Locate the cell with the specified text and output its [X, Y] center coordinate. 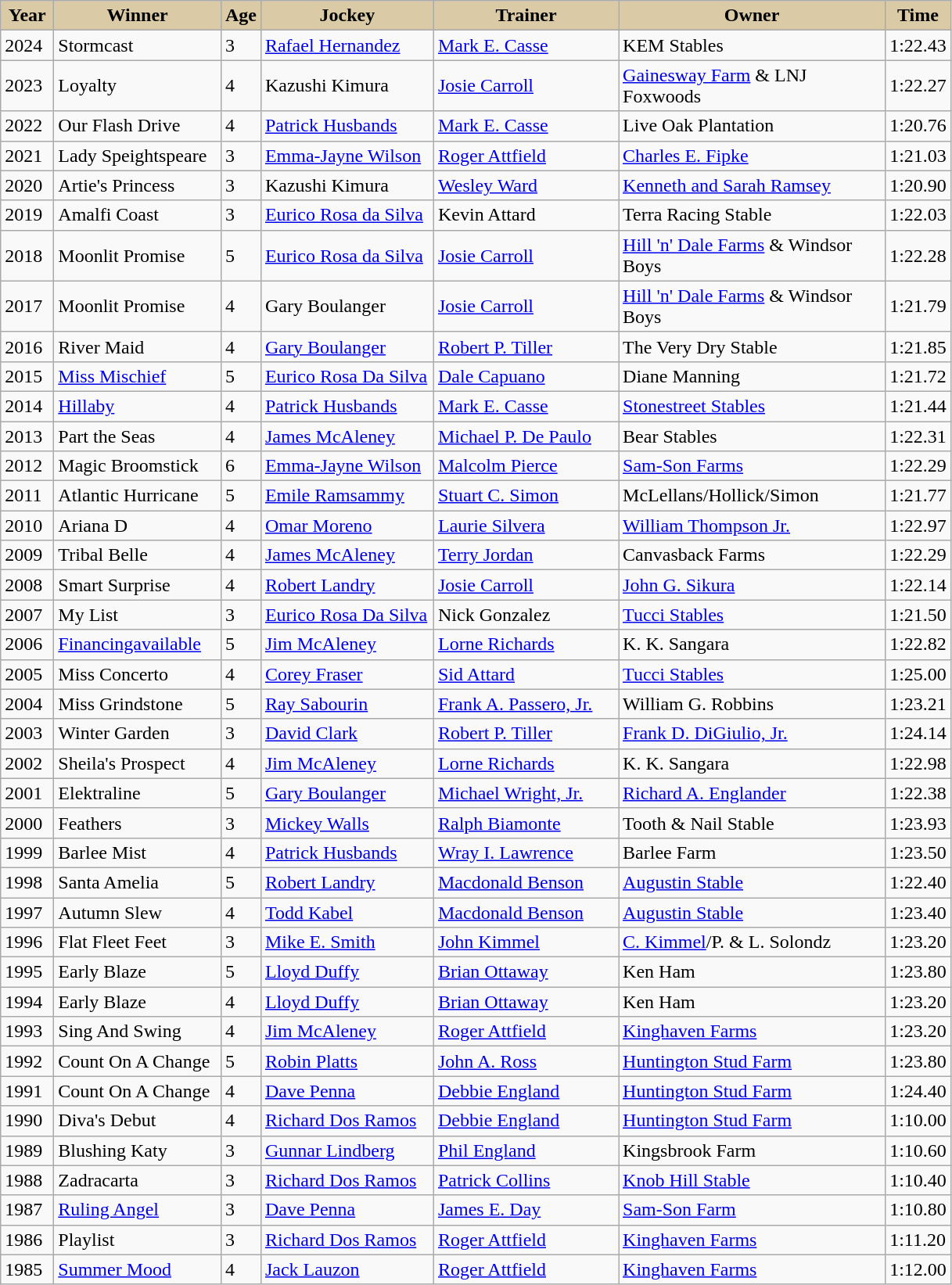
2005 [27, 674]
The Very Dry Stable [753, 346]
1989 [27, 1150]
Trainer [526, 16]
1986 [27, 1240]
2015 [27, 376]
Winner [138, 16]
Sing And Swing [138, 1032]
Mickey Walls [347, 823]
2023 [27, 86]
Ralph Biamonte [526, 823]
1:22.97 [918, 526]
1:22.38 [918, 793]
2018 [27, 255]
Stormcast [138, 45]
C. Kimmel/P. & L. Solondz [753, 942]
Playlist [138, 1240]
Charles E. Fipke [753, 156]
2022 [27, 126]
Sam-Son Farm [753, 1210]
Artie's Princess [138, 185]
1:23.21 [918, 704]
David Clark [347, 734]
Zadracarta [138, 1180]
Financingavailable [138, 644]
Mike E. Smith [347, 942]
Diane Manning [753, 376]
Terra Racing Stable [753, 215]
2007 [27, 615]
2016 [27, 346]
1:22.14 [918, 585]
1997 [27, 913]
2020 [27, 185]
1:21.72 [918, 376]
1:11.20 [918, 1240]
Wray I. Lawrence [526, 852]
6 [241, 466]
Jockey [347, 16]
Barlee Mist [138, 852]
1:21.44 [918, 406]
2013 [27, 436]
2009 [27, 555]
1992 [27, 1061]
Kingsbrook Farm [753, 1150]
Barlee Farm [753, 852]
1:20.90 [918, 185]
2024 [27, 45]
1990 [27, 1121]
1:12.00 [918, 1269]
Feathers [138, 823]
1:21.03 [918, 156]
Diva's Debut [138, 1121]
1995 [27, 972]
1:10.80 [918, 1210]
Flat Fleet Feet [138, 942]
Amalfi Coast [138, 215]
1:21.85 [918, 346]
Gainesway Farm & LNJ Foxwoods [753, 86]
Santa Amelia [138, 882]
McLellans/Hollick/Simon [753, 496]
1:22.03 [918, 215]
Miss Concerto [138, 674]
Bear Stables [753, 436]
2019 [27, 215]
1994 [27, 1002]
1991 [27, 1091]
Nick Gonzalez [526, 615]
Patrick Collins [526, 1180]
Dale Capuano [526, 376]
Knob Hill Stable [753, 1180]
Ruling Angel [138, 1210]
1:22.82 [918, 644]
Winter Garden [138, 734]
Age [241, 16]
2011 [27, 496]
Lady Speightspeare [138, 156]
Atlantic Hurricane [138, 496]
Laurie Silvera [526, 526]
James E. Day [526, 1210]
My List [138, 615]
Canvasback Farms [753, 555]
1:20.76 [918, 126]
2021 [27, 156]
Live Oak Plantation [753, 126]
Frank D. DiGiulio, Jr. [753, 734]
1:22.98 [918, 763]
Time [918, 16]
Miss Mischief [138, 376]
Kevin Attard [526, 215]
Phil England [526, 1150]
Elektraline [138, 793]
2003 [27, 734]
Tooth & Nail Stable [753, 823]
Tribal Belle [138, 555]
2012 [27, 466]
Wesley Ward [526, 185]
Malcolm Pierce [526, 466]
Ray Sabourin [347, 704]
1998 [27, 882]
John G. Sikura [753, 585]
Autumn Slew [138, 913]
1988 [27, 1180]
Gunnar Lindberg [347, 1150]
1999 [27, 852]
John Kimmel [526, 942]
Summer Mood [138, 1269]
Blushing Katy [138, 1150]
John A. Ross [526, 1061]
2004 [27, 704]
2001 [27, 793]
Omar Moreno [347, 526]
1:10.40 [918, 1180]
2008 [27, 585]
2010 [27, 526]
Todd Kabel [347, 913]
Year [27, 16]
William G. Robbins [753, 704]
Smart Surprise [138, 585]
Magic Broomstick [138, 466]
2000 [27, 823]
Loyalty [138, 86]
1:10.60 [918, 1150]
1:24.14 [918, 734]
2017 [27, 307]
Richard A. Englander [753, 793]
Sam-Son Farms [753, 466]
Stonestreet Stables [753, 406]
Corey Fraser [347, 674]
1:22.40 [918, 882]
Our Flash Drive [138, 126]
2014 [27, 406]
1:23.40 [918, 913]
Ariana D [138, 526]
Part the Seas [138, 436]
Miss Grindstone [138, 704]
1:21.50 [918, 615]
Terry Jordan [526, 555]
1987 [27, 1210]
Stuart C. Simon [526, 496]
Frank A. Passero, Jr. [526, 704]
Michael P. De Paulo [526, 436]
Sheila's Prospect [138, 763]
1:24.40 [918, 1091]
2006 [27, 644]
2002 [27, 763]
Sid Attard [526, 674]
Hillaby [138, 406]
1:21.77 [918, 496]
1:10.00 [918, 1121]
1:22.31 [918, 436]
Robin Platts [347, 1061]
1:23.50 [918, 852]
William Thompson Jr. [753, 526]
River Maid [138, 346]
1:22.43 [918, 45]
1:21.79 [918, 307]
1:23.93 [918, 823]
Jack Lauzon [347, 1269]
1:25.00 [918, 674]
Rafael Hernandez [347, 45]
1:22.28 [918, 255]
Owner [753, 16]
Emile Ramsammy [347, 496]
1985 [27, 1269]
Michael Wright, Jr. [526, 793]
KEM Stables [753, 45]
1:22.27 [918, 86]
Kenneth and Sarah Ramsey [753, 185]
1993 [27, 1032]
1996 [27, 942]
